For the text-containing cell, return its midpoint in (X, Y) coordinate format. 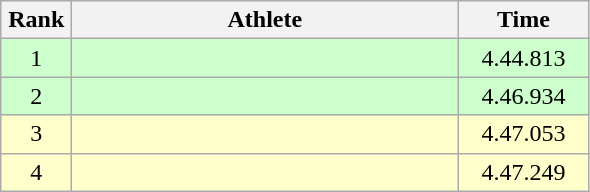
Athlete (265, 20)
2 (36, 96)
4.47.249 (524, 172)
4.46.934 (524, 96)
Rank (36, 20)
Time (524, 20)
1 (36, 58)
3 (36, 134)
4 (36, 172)
4.44.813 (524, 58)
4.47.053 (524, 134)
